Scan for the cell matching the given text and deliver its (x, y) coordinate at center. 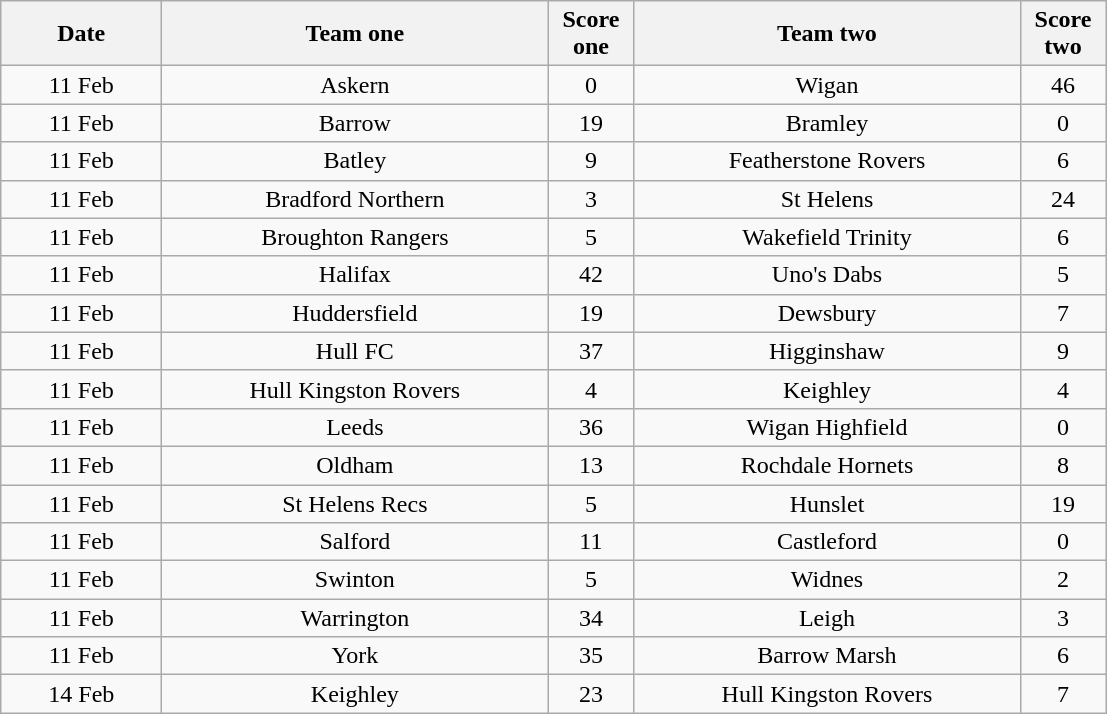
2 (1063, 580)
Rochdale Hornets (827, 465)
23 (591, 694)
Wakefield Trinity (827, 237)
14 Feb (82, 694)
Leigh (827, 618)
Barrow (355, 123)
Team one (355, 34)
Uno's Dabs (827, 275)
Swinton (355, 580)
Score one (591, 34)
Wigan (827, 85)
Featherstone Rovers (827, 161)
11 (591, 542)
Halifax (355, 275)
Bramley (827, 123)
St Helens (827, 199)
Higginshaw (827, 351)
Widnes (827, 580)
37 (591, 351)
13 (591, 465)
Castleford (827, 542)
Score two (1063, 34)
34 (591, 618)
Barrow Marsh (827, 656)
Date (82, 34)
42 (591, 275)
Batley (355, 161)
36 (591, 427)
York (355, 656)
Hunslet (827, 503)
Warrington (355, 618)
St Helens Recs (355, 503)
35 (591, 656)
Oldham (355, 465)
Broughton Rangers (355, 237)
Salford (355, 542)
8 (1063, 465)
Dewsbury (827, 313)
46 (1063, 85)
Bradford Northern (355, 199)
Team two (827, 34)
Huddersfield (355, 313)
Hull FC (355, 351)
Askern (355, 85)
Wigan Highfield (827, 427)
Leeds (355, 427)
24 (1063, 199)
